Detect which cell encompasses the target text, then output its (X, Y) center coordinate. 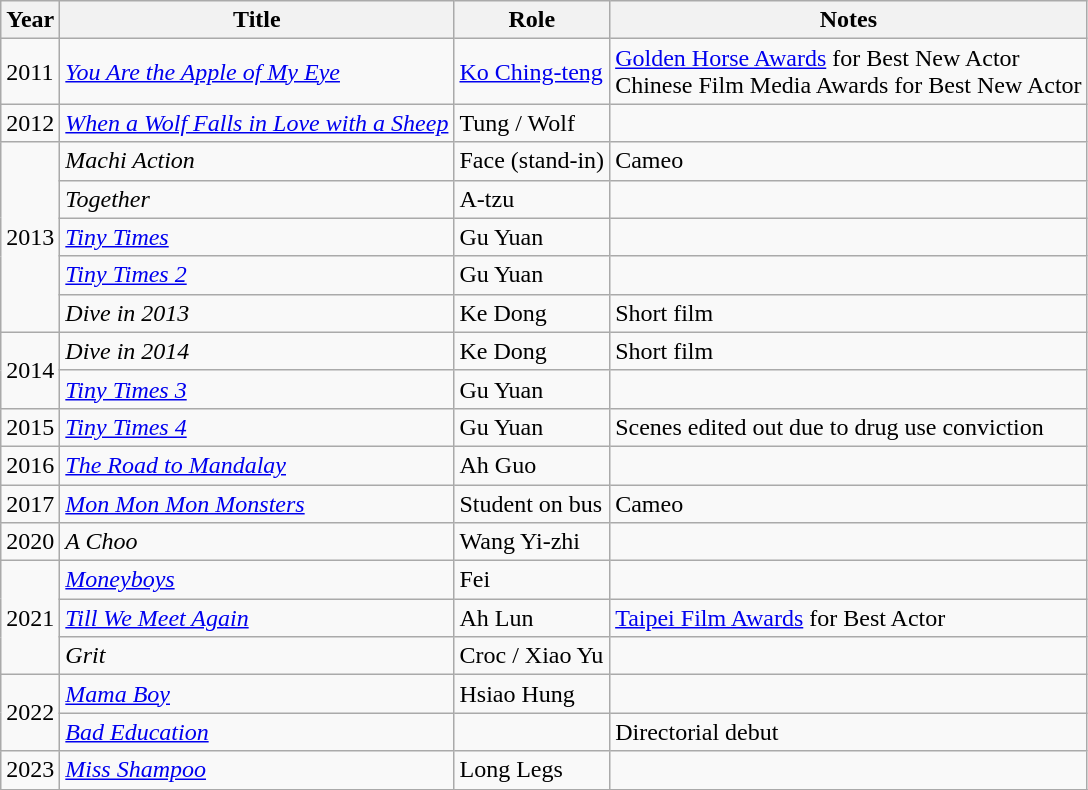
2012 (30, 123)
Face (stand-in) (532, 161)
Till We Meet Again (257, 618)
Student on bus (532, 503)
When a Wolf Falls in Love with a Sheep (257, 123)
2017 (30, 503)
Taipei Film Awards for Best Actor (848, 618)
Tiny Times 4 (257, 427)
Role (532, 20)
Together (257, 199)
2016 (30, 465)
Tung / Wolf (532, 123)
You Are the Apple of My Eye (257, 72)
Grit (257, 656)
Tiny Times 2 (257, 275)
Machi Action (257, 161)
Miss Shampoo (257, 770)
Scenes edited out due to drug use conviction (848, 427)
Long Legs (532, 770)
2014 (30, 370)
2022 (30, 713)
Fei (532, 580)
Croc / Xiao Yu (532, 656)
Golden Horse Awards for Best New ActorChinese Film Media Awards for Best New Actor (848, 72)
2020 (30, 542)
Mama Boy (257, 694)
Wang Yi-zhi (532, 542)
Tiny Times (257, 237)
2013 (30, 237)
The Road to Mandalay (257, 465)
Ah Lun (532, 618)
Dive in 2013 (257, 313)
A Choo (257, 542)
2021 (30, 618)
2011 (30, 72)
Notes (848, 20)
Directorial debut (848, 732)
A-tzu (532, 199)
Bad Education (257, 732)
2023 (30, 770)
2015 (30, 427)
Hsiao Hung (532, 694)
Ah Guo (532, 465)
Year (30, 20)
Title (257, 20)
Tiny Times 3 (257, 389)
Mon Mon Mon Monsters (257, 503)
Ko Ching-teng (532, 72)
Dive in 2014 (257, 351)
Moneyboys (257, 580)
